Return [x, y] of the center of cell containing provided text 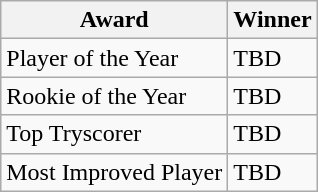
Most Improved Player [114, 172]
Rookie of the Year [114, 96]
Player of the Year [114, 58]
Top Tryscorer [114, 134]
Award [114, 20]
Winner [272, 20]
